Output the [x, y] coordinate of the center of the cell containing the given text.  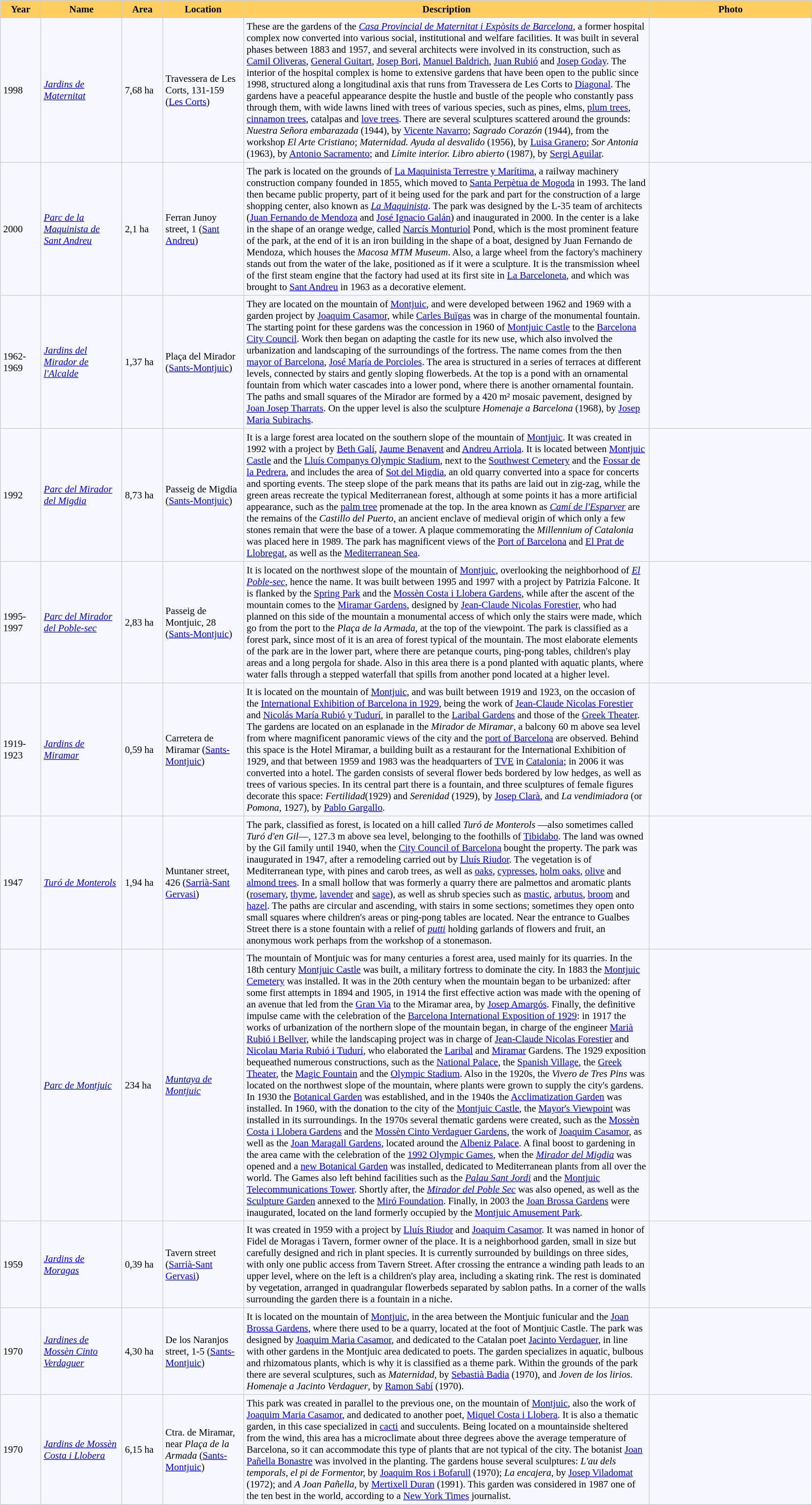
1992 [21, 495]
0,39 ha [142, 1264]
Parc del Mirador del Poble-sec [81, 622]
4,30 ha [142, 1351]
7,68 ha [142, 90]
Jardins de Mossèn Costa i Llobera [81, 1449]
2,1 ha [142, 229]
6,15 ha [142, 1449]
8,73 ha [142, 495]
Parc del Mirador del Migdia [81, 495]
Photo [731, 9]
Year [21, 9]
Parc de la Maquinista de Sant Andreu [81, 229]
Jardins de Maternitat [81, 90]
Parc de Montjuic [81, 1085]
1947 [21, 882]
Ferran Junoy street, 1 (Sant Andreu) [203, 229]
1,37 ha [142, 362]
1959 [21, 1264]
Turó de Monterols [81, 882]
1919-1923 [21, 750]
1962-1969 [21, 362]
Jardins de Miramar [81, 750]
Ctra. de Miramar, near Plaça de la Armada (Sants-Montjuic) [203, 1449]
Jardins del Mirador de l'Alcalde [81, 362]
Description [446, 9]
Jardins de Moragas [81, 1264]
Passeig de Migdia (Sants-Montjuic) [203, 495]
2000 [21, 229]
Travessera de Les Corts, 131-159 (Les Corts) [203, 90]
Location [203, 9]
Muntaner street, 426 (Sarrià-Sant Gervasi) [203, 882]
Jardines de Mossèn Cinto Verdaguer [81, 1351]
1,94 ha [142, 882]
Muntaya de Montjuic [203, 1085]
1995-1997 [21, 622]
Plaça del Mirador (Sants-Montjuic) [203, 362]
2,83 ha [142, 622]
De los Naranjos street, 1-5 (Sants-Montjuic) [203, 1351]
Carretera de Miramar (Sants-Montjuic) [203, 750]
Tavern street (Sarrià-Sant Gervasi) [203, 1264]
1998 [21, 90]
Area [142, 9]
Name [81, 9]
0,59 ha [142, 750]
Passeig de Montjuic, 28 (Sants-Montjuic) [203, 622]
234 ha [142, 1085]
